Return the [X, Y] coordinate for the center point of the cell that contains the specified text.  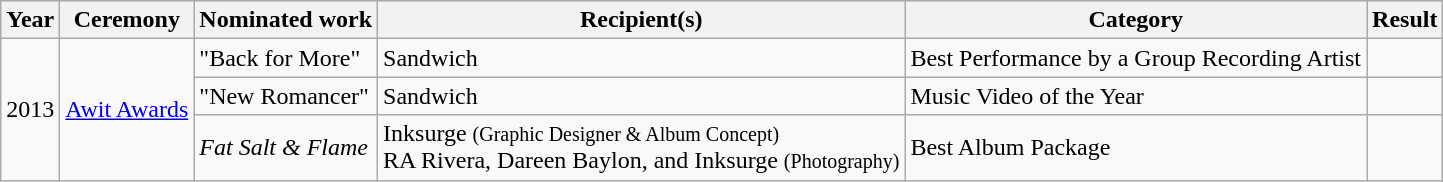
Inksurge (Graphic Designer & Album Concept)RA Rivera, Dareen Baylon, and Inksurge (Photography) [642, 148]
Nominated work [286, 20]
Year [30, 20]
"Back for More" [286, 58]
Awit Awards [127, 110]
Music Video of the Year [1136, 96]
Ceremony [127, 20]
Best Album Package [1136, 148]
Result [1405, 20]
Recipient(s) [642, 20]
"New Romancer" [286, 96]
2013 [30, 110]
Category [1136, 20]
Fat Salt & Flame [286, 148]
Best Performance by a Group Recording Artist [1136, 58]
